Determine the (X, Y) coordinate at the center of the cell enclosing the given text.  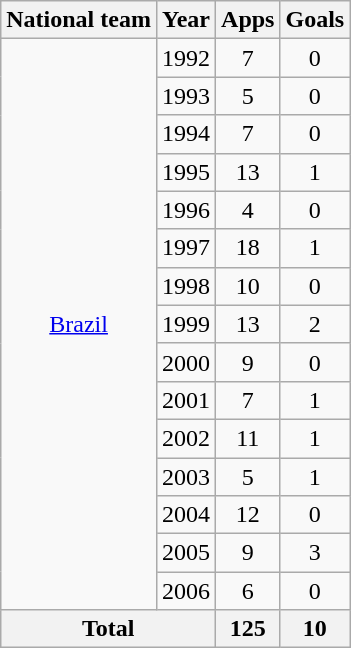
1993 (186, 96)
3 (315, 553)
2005 (186, 553)
1999 (186, 324)
1996 (186, 210)
1995 (186, 172)
4 (248, 210)
1992 (186, 58)
1998 (186, 286)
12 (248, 515)
2 (315, 324)
National team (79, 20)
11 (248, 438)
1997 (186, 248)
2000 (186, 362)
2003 (186, 477)
Brazil (79, 324)
Year (186, 20)
1994 (186, 134)
18 (248, 248)
2004 (186, 515)
Total (108, 629)
Apps (248, 20)
6 (248, 591)
Goals (315, 20)
2002 (186, 438)
2001 (186, 400)
2006 (186, 591)
125 (248, 629)
